Identify which cell holds the provided text, then report its [x, y] central coordinate. 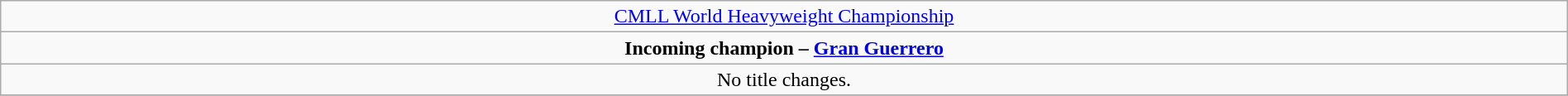
CMLL World Heavyweight Championship [784, 17]
No title changes. [784, 79]
Incoming champion – Gran Guerrero [784, 48]
